Detect which cell encompasses the target text, then output its [X, Y] center coordinate. 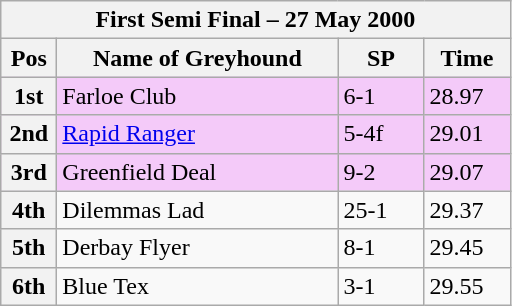
29.45 [467, 248]
First Semi Final – 27 May 2000 [256, 20]
Time [467, 58]
2nd [29, 134]
25-1 [381, 210]
Farloe Club [198, 96]
9-2 [381, 172]
Pos [29, 58]
8-1 [381, 248]
29.55 [467, 286]
Derbay Flyer [198, 248]
28.97 [467, 96]
1st [29, 96]
6th [29, 286]
4th [29, 210]
6-1 [381, 96]
Rapid Ranger [198, 134]
Greenfield Deal [198, 172]
Blue Tex [198, 286]
29.37 [467, 210]
SP [381, 58]
3-1 [381, 286]
29.01 [467, 134]
Dilemmas Lad [198, 210]
29.07 [467, 172]
5-4f [381, 134]
3rd [29, 172]
5th [29, 248]
Name of Greyhound [198, 58]
